Scan for the cell matching the given text and deliver its (X, Y) coordinate at center. 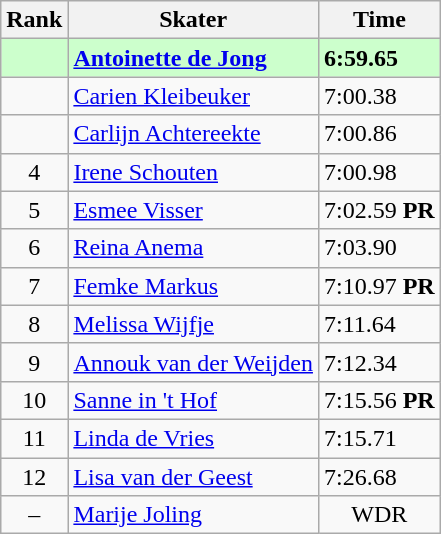
7:00.86 (379, 134)
Lisa van der Geest (194, 477)
5 (34, 210)
7:26.68 (379, 477)
7:00.38 (379, 96)
7:15.71 (379, 438)
7:12.34 (379, 362)
7:15.56 PR (379, 400)
7 (34, 286)
7:03.90 (379, 248)
11 (34, 438)
Linda de Vries (194, 438)
– (34, 515)
Reina Anema (194, 248)
7:11.64 (379, 324)
Skater (194, 20)
12 (34, 477)
WDR (379, 515)
Rank (34, 20)
Irene Schouten (194, 172)
Annouk van der Weijden (194, 362)
8 (34, 324)
Sanne in 't Hof (194, 400)
9 (34, 362)
Carlijn Achtereekte (194, 134)
Time (379, 20)
7:00.98 (379, 172)
7:02.59 PR (379, 210)
7:10.97 PR (379, 286)
Melissa Wijfje (194, 324)
4 (34, 172)
Marije Joling (194, 515)
Antoinette de Jong (194, 58)
Femke Markus (194, 286)
6:59.65 (379, 58)
Carien Kleibeuker (194, 96)
10 (34, 400)
Esmee Visser (194, 210)
6 (34, 248)
